Identify which cell holds the provided text, then report its (X, Y) central coordinate. 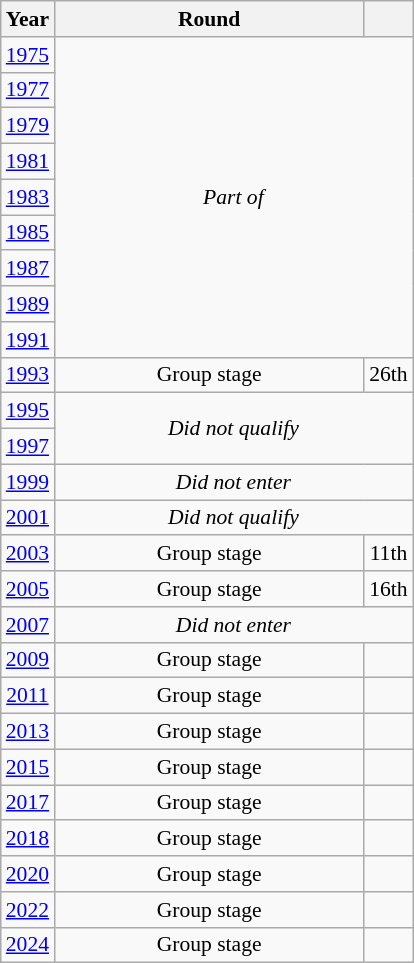
2020 (28, 874)
1987 (28, 269)
1989 (28, 304)
2007 (28, 625)
2015 (28, 767)
1983 (28, 197)
2018 (28, 839)
Part of (234, 198)
2024 (28, 945)
2001 (28, 518)
1993 (28, 375)
1977 (28, 90)
1985 (28, 233)
1981 (28, 162)
1979 (28, 126)
1997 (28, 447)
1999 (28, 482)
2009 (28, 660)
1995 (28, 411)
2022 (28, 910)
Year (28, 19)
2005 (28, 589)
Round (209, 19)
2011 (28, 696)
11th (388, 554)
16th (388, 589)
1991 (28, 340)
26th (388, 375)
2003 (28, 554)
2013 (28, 732)
2017 (28, 803)
1975 (28, 55)
